Return [x, y] of the center of cell containing provided text 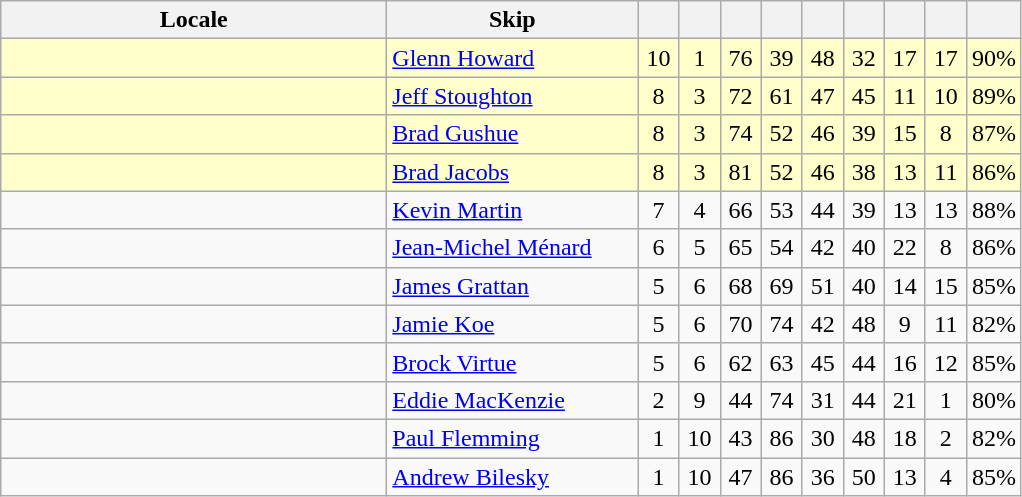
22 [904, 248]
Andrew Bilesky [512, 477]
Brock Virtue [512, 362]
68 [740, 286]
Jean-Michel Ménard [512, 248]
Glenn Howard [512, 58]
66 [740, 210]
18 [904, 438]
Kevin Martin [512, 210]
38 [864, 172]
21 [904, 400]
7 [658, 210]
36 [822, 477]
88% [994, 210]
51 [822, 286]
69 [782, 286]
Brad Jacobs [512, 172]
50 [864, 477]
31 [822, 400]
81 [740, 172]
Eddie MacKenzie [512, 400]
70 [740, 324]
65 [740, 248]
87% [994, 134]
76 [740, 58]
12 [946, 362]
89% [994, 96]
Jeff Stoughton [512, 96]
32 [864, 58]
16 [904, 362]
62 [740, 362]
Skip [512, 20]
James Grattan [512, 286]
61 [782, 96]
Brad Gushue [512, 134]
54 [782, 248]
72 [740, 96]
90% [994, 58]
30 [822, 438]
80% [994, 400]
63 [782, 362]
Jamie Koe [512, 324]
Paul Flemming [512, 438]
14 [904, 286]
53 [782, 210]
Locale [194, 20]
43 [740, 438]
